Pinpoint the cell where the given text exists, returning its (X, Y) midpoint coordinate. 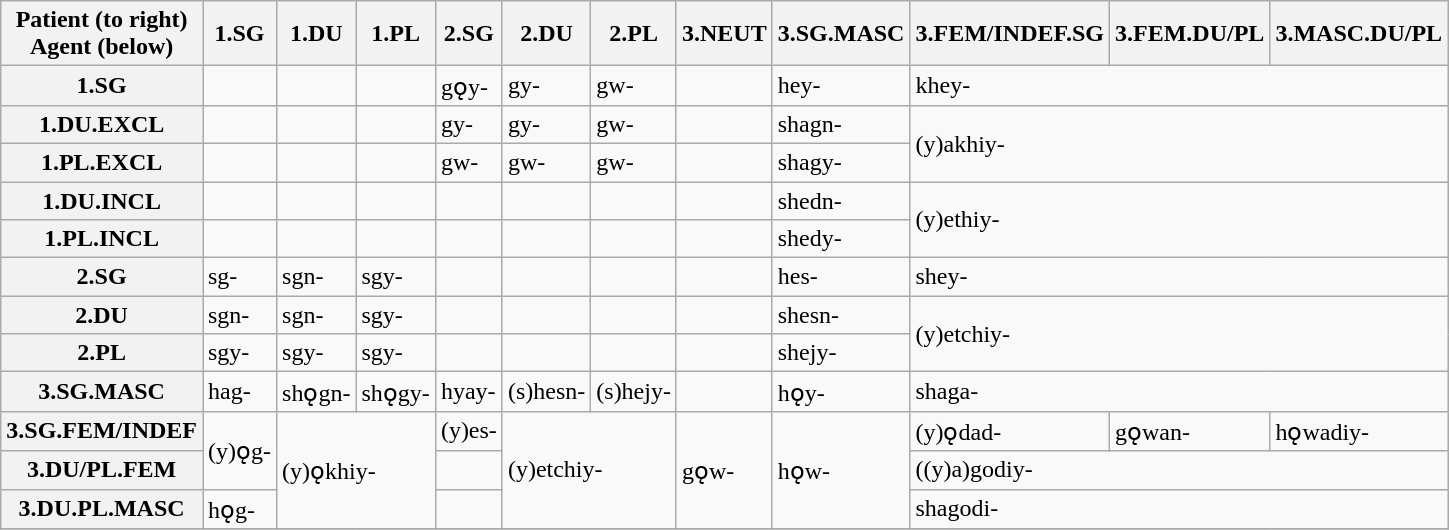
gǫw- (724, 470)
gǫwan- (1190, 431)
3.DU/PL.FEM (102, 470)
1.PL.EXCL (102, 162)
(s)hejy- (634, 392)
shesn- (841, 315)
hǫwadiy- (1359, 431)
1.DU.INCL (102, 201)
(y)es- (468, 431)
1.PL.INCL (102, 239)
hes- (841, 277)
3.FEM/INDEF.SG (1010, 34)
1.DU (316, 34)
shagn- (841, 124)
hey- (841, 86)
gǫy- (468, 86)
shǫgn- (316, 392)
hǫy- (841, 392)
sg- (239, 277)
3.DU.PL.MASC (102, 509)
hǫw- (841, 470)
hag- (239, 392)
3.MASC.DU/PL (1359, 34)
3.NEUT (724, 34)
1.DU.EXCL (102, 124)
shaga- (1179, 392)
((y)a)godiy- (1179, 470)
shǫgy- (396, 392)
shejy- (841, 353)
khey- (1179, 86)
shey- (1179, 277)
3.SG.FEM/INDEF (102, 431)
3.FEM.DU/PL (1190, 34)
shagy- (841, 162)
hǫg- (239, 509)
1.PL (396, 34)
(s)hesn- (546, 392)
shagodi- (1179, 509)
(y)ǫg- (239, 450)
Patient (to right)Agent (below) (102, 34)
shedn- (841, 201)
hyay- (468, 392)
(y)akhiy- (1179, 143)
shedy- (841, 239)
(y)ethiy- (1179, 220)
(y)ǫkhiy- (356, 470)
(y)ǫdad- (1010, 431)
